Scan for the cell matching the given text and deliver its (X, Y) coordinate at center. 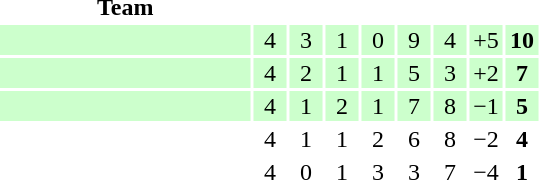
−2 (486, 139)
6 (414, 139)
−1 (486, 106)
0 (378, 40)
9 (414, 40)
+2 (486, 73)
10 (522, 40)
+5 (486, 40)
